Capture the cell that displays the provided text and extract its (x, y) central coordinate. 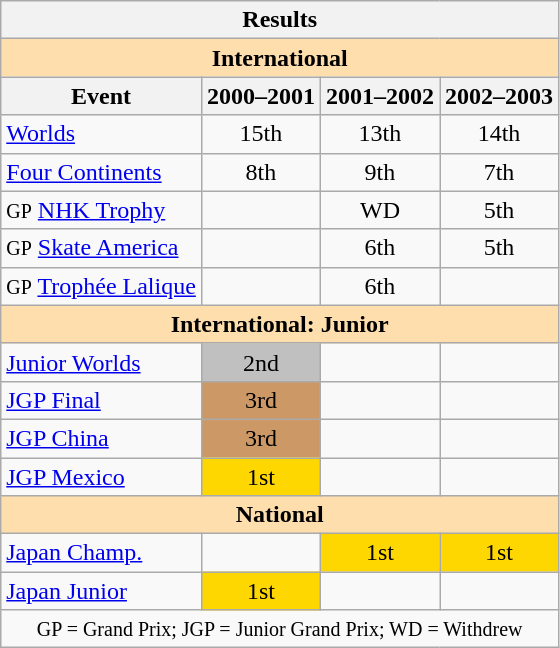
WD (380, 210)
GP NHK Trophy (102, 210)
15th (260, 134)
GP Skate America (102, 248)
GP = Grand Prix; JGP = Junior Grand Prix; WD = Withdrew (280, 629)
2000–2001 (260, 96)
International: Junior (280, 324)
Event (102, 96)
2002–2003 (500, 96)
Junior Worlds (102, 362)
14th (500, 134)
13th (380, 134)
JGP China (102, 438)
2001–2002 (380, 96)
8th (260, 172)
7th (500, 172)
2nd (260, 362)
GP Trophée Lalique (102, 286)
Worlds (102, 134)
9th (380, 172)
JGP Final (102, 400)
Japan Champ. (102, 553)
National (280, 515)
Japan Junior (102, 591)
Four Continents (102, 172)
Results (280, 20)
JGP Mexico (102, 477)
International (280, 58)
